Determine the [x, y] coordinate at the center of the cell enclosing the given text.  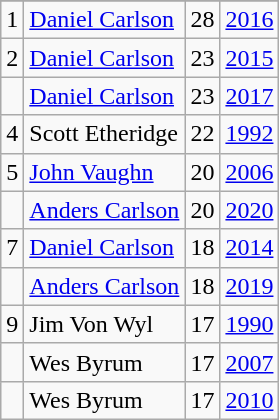
9 [12, 324]
22 [202, 134]
4 [12, 134]
2016 [250, 20]
5 [12, 172]
Scott Etheridge [104, 134]
2007 [250, 362]
1 [12, 20]
1992 [250, 134]
2014 [250, 248]
2017 [250, 96]
7 [12, 248]
2015 [250, 58]
2 [12, 58]
2010 [250, 400]
28 [202, 20]
2006 [250, 172]
2019 [250, 286]
John Vaughn [104, 172]
Jim Von Wyl [104, 324]
2020 [250, 210]
1990 [250, 324]
